For the text-containing cell, return its midpoint in (x, y) coordinate format. 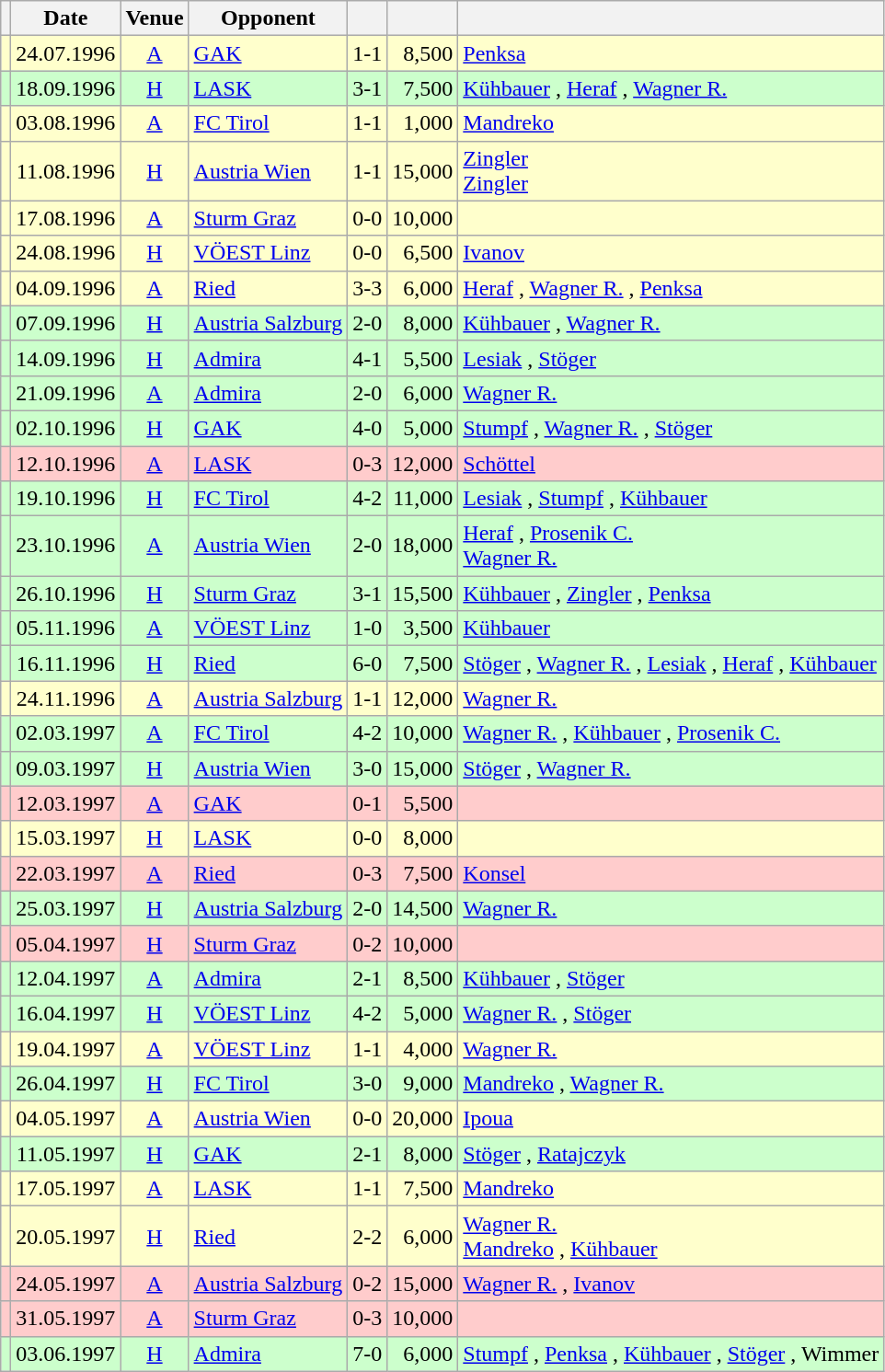
04.05.1997 (66, 1119)
Wagner R. Mandreko , Kühbauer (672, 1237)
Ivanov (672, 253)
15.03.1997 (66, 838)
Heraf , Wagner R. , Penksa (672, 288)
6,500 (423, 253)
Stumpf , Penksa , Kühbauer , Stöger , Wimmer (672, 1354)
Mandreko , Wagner R. (672, 1084)
03.08.1996 (66, 123)
12.04.1997 (66, 978)
Kühbauer , Heraf , Wagner R. (672, 88)
Penksa (672, 53)
16.11.1996 (66, 663)
Heraf , Prosenik C. Wagner R. (672, 547)
14,500 (423, 908)
6-0 (368, 663)
05.11.1996 (66, 628)
3,500 (423, 628)
Stöger , Wagner R. , Lesiak , Heraf , Kühbauer (672, 663)
02.10.1996 (66, 428)
Wagner R. , Stöger (672, 1013)
Schöttel (672, 463)
Stumpf , Wagner R. , Stöger (672, 428)
Konsel (672, 873)
Kühbauer (672, 628)
Wagner R. , Kühbauer , Prosenik C. (672, 733)
26.04.1997 (66, 1084)
Kühbauer , Zingler , Penksa (672, 594)
25.03.1997 (66, 908)
Opponent (269, 18)
Kühbauer , Stöger (672, 978)
11.08.1996 (66, 171)
04.09.1996 (66, 288)
4,000 (423, 1048)
20,000 (423, 1119)
Stöger , Ratajczyk (672, 1154)
2-2 (368, 1237)
22.03.1997 (66, 873)
24.08.1996 (66, 253)
15,500 (423, 594)
17.08.1996 (66, 218)
31.05.1997 (66, 1319)
12.03.1997 (66, 803)
18,000 (423, 547)
03.06.1997 (66, 1354)
9,000 (423, 1084)
Lesiak , Stöger (672, 358)
09.03.1997 (66, 768)
23.10.1996 (66, 547)
21.09.1996 (66, 393)
Wagner R. , Ivanov (672, 1284)
19.04.1997 (66, 1048)
0-1 (368, 803)
Date (66, 18)
24.07.1996 (66, 53)
4-0 (368, 428)
Venue (155, 18)
02.03.1997 (66, 733)
1,000 (423, 123)
26.10.1996 (66, 594)
20.05.1997 (66, 1237)
Ipoua (672, 1119)
05.04.1997 (66, 943)
14.09.1996 (66, 358)
12.10.1996 (66, 463)
Stöger , Wagner R. (672, 768)
24.11.1996 (66, 698)
11,000 (423, 499)
24.05.1997 (66, 1284)
11.05.1997 (66, 1154)
19.10.1996 (66, 499)
Kühbauer , Wagner R. (672, 323)
Zingler Zingler (672, 171)
3-3 (368, 288)
16.04.1997 (66, 1013)
17.05.1997 (66, 1189)
18.09.1996 (66, 88)
7-0 (368, 1354)
1-0 (368, 628)
07.09.1996 (66, 323)
4-1 (368, 358)
Lesiak , Stumpf , Kühbauer (672, 499)
